Return the [x, y] coordinate for the center point of the cell that contains the specified text.  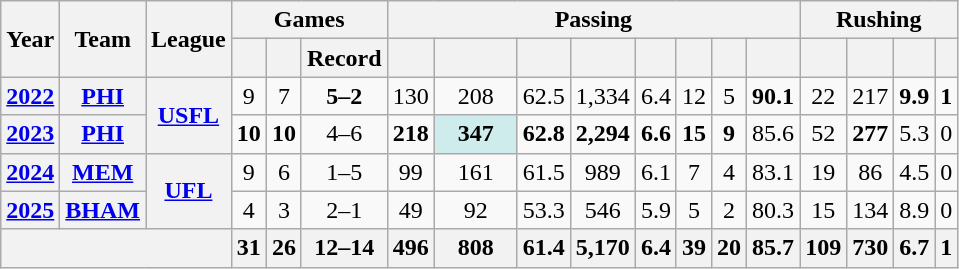
USFL [189, 115]
2 [728, 210]
2023 [30, 134]
85.6 [774, 134]
546 [602, 210]
86 [870, 172]
62.5 [544, 96]
92 [476, 210]
61.5 [544, 172]
80.3 [774, 210]
6 [284, 172]
2,294 [602, 134]
19 [824, 172]
83.1 [774, 172]
90.1 [774, 96]
5.3 [914, 134]
61.4 [544, 248]
2022 [30, 96]
5.9 [656, 210]
6.6 [656, 134]
2024 [30, 172]
1,334 [602, 96]
2025 [30, 210]
161 [476, 172]
League [189, 39]
109 [824, 248]
53.3 [544, 210]
5,170 [602, 248]
39 [694, 248]
3 [284, 210]
12–14 [344, 248]
85.7 [774, 248]
6.7 [914, 248]
8.9 [914, 210]
52 [824, 134]
MEM [103, 172]
277 [870, 134]
Games [309, 20]
217 [870, 96]
UFL [189, 191]
62.8 [544, 134]
4–6 [344, 134]
730 [870, 248]
347 [476, 134]
134 [870, 210]
5–2 [344, 96]
218 [410, 134]
20 [728, 248]
130 [410, 96]
49 [410, 210]
1–5 [344, 172]
22 [824, 96]
Passing [593, 20]
BHAM [103, 210]
Year [30, 39]
208 [476, 96]
4.5 [914, 172]
26 [284, 248]
989 [602, 172]
Record [344, 58]
2–1 [344, 210]
Team [103, 39]
808 [476, 248]
6.1 [656, 172]
12 [694, 96]
9.9 [914, 96]
496 [410, 248]
Rushing [879, 20]
99 [410, 172]
31 [248, 248]
